For the text-containing cell, return its midpoint in [x, y] coordinate format. 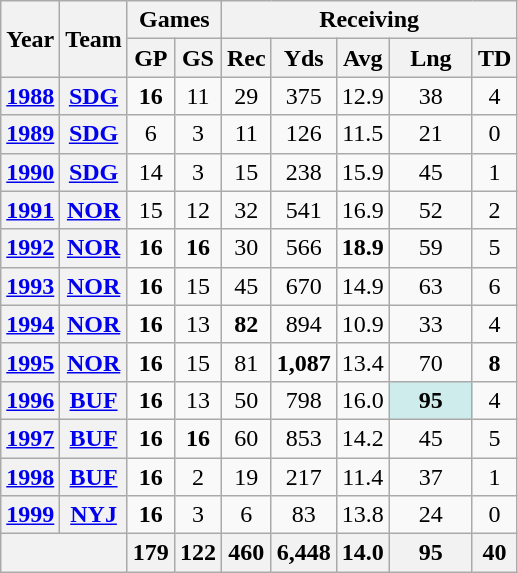
179 [150, 553]
375 [304, 96]
1998 [30, 477]
13.8 [362, 515]
670 [304, 286]
GP [150, 58]
Year [30, 39]
1,087 [304, 362]
33 [430, 324]
TD [494, 58]
59 [430, 248]
32 [246, 210]
Lng [430, 58]
37 [430, 477]
1991 [30, 210]
1996 [30, 400]
8 [494, 362]
18.9 [362, 248]
1994 [30, 324]
1990 [30, 172]
14 [150, 172]
15.9 [362, 172]
541 [304, 210]
16.0 [362, 400]
24 [430, 515]
126 [304, 134]
50 [246, 400]
1993 [30, 286]
Receiving [368, 20]
16.9 [362, 210]
14.9 [362, 286]
Rec [246, 58]
1992 [30, 248]
6,448 [304, 553]
798 [304, 400]
10.9 [362, 324]
1999 [30, 515]
Avg [362, 58]
30 [246, 248]
29 [246, 96]
70 [430, 362]
38 [430, 96]
12.9 [362, 96]
13.4 [362, 362]
52 [430, 210]
11.4 [362, 477]
81 [246, 362]
GS [198, 58]
Yds [304, 58]
238 [304, 172]
14.2 [362, 438]
460 [246, 553]
1988 [30, 96]
122 [198, 553]
217 [304, 477]
NYJ [94, 515]
566 [304, 248]
1995 [30, 362]
40 [494, 553]
894 [304, 324]
63 [430, 286]
12 [198, 210]
Games [174, 20]
82 [246, 324]
19 [246, 477]
14.0 [362, 553]
60 [246, 438]
Team [94, 39]
1997 [30, 438]
83 [304, 515]
21 [430, 134]
11.5 [362, 134]
1989 [30, 134]
853 [304, 438]
